Provide the [x, y] coordinate of the cell's center where the given text is located.  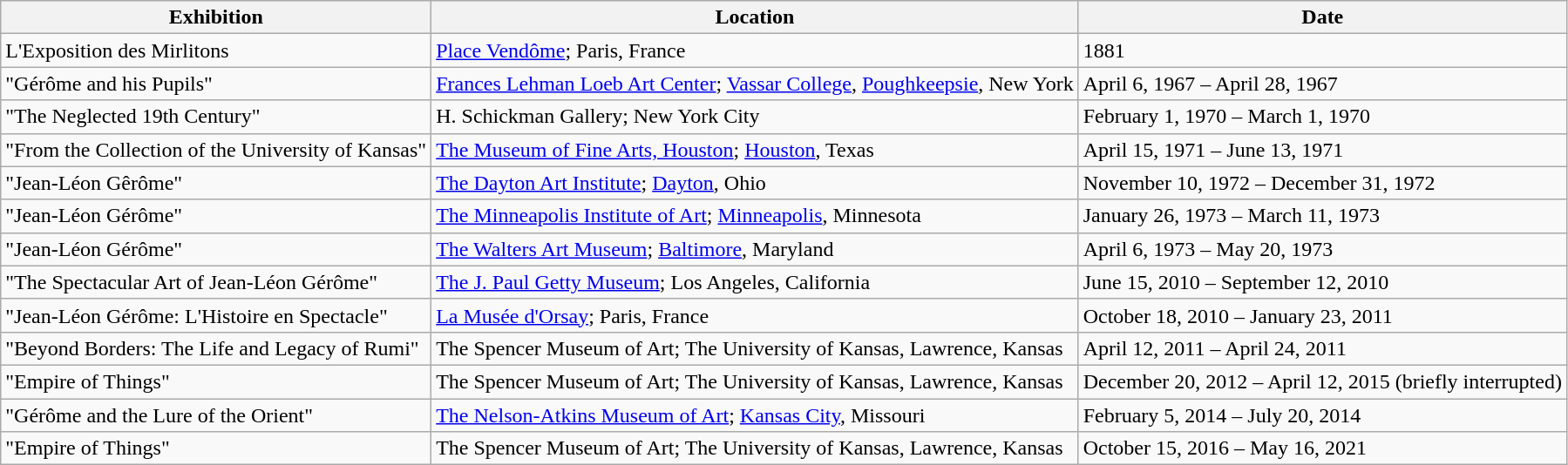
L'Exposition des Mirlitons [216, 51]
Place Vendôme; Paris, France [755, 51]
"The Neglected 19th Century" [216, 117]
February 1, 1970 – March 1, 1970 [1322, 117]
November 10, 1972 – December 31, 1972 [1322, 183]
The Walters Art Museum; Baltimore, Maryland [755, 249]
April 6, 1967 – April 28, 1967 [1322, 84]
"From the Collection of the University of Kansas" [216, 150]
"Beyond Borders: The Life and Legacy of Rumi" [216, 348]
The Museum of Fine Arts, Houston; Houston, Texas [755, 150]
February 5, 2014 – July 20, 2014 [1322, 415]
"Jean-Léon Gérôme: L'Histoire en Spectacle" [216, 315]
April 12, 2011 – April 24, 2011 [1322, 348]
The Nelson-Atkins Museum of Art; Kansas City, Missouri [755, 415]
April 15, 1971 – June 13, 1971 [1322, 150]
The Dayton Art Institute; Dayton, Ohio [755, 183]
December 20, 2012 – April 12, 2015 (briefly interrupted) [1322, 381]
The Minneapolis Institute of Art; Minneapolis, Minnesota [755, 216]
"Jean-Léon Gêrôme" [216, 183]
1881 [1322, 51]
Exhibition [216, 17]
Location [755, 17]
January 26, 1973 – March 11, 1973 [1322, 216]
"Gérôme and his Pupils" [216, 84]
H. Schickman Gallery; New York City [755, 117]
October 18, 2010 – January 23, 2011 [1322, 315]
October 15, 2016 – May 16, 2021 [1322, 448]
Frances Lehman Loeb Art Center; Vassar College, Poughkeepsie, New York [755, 84]
The J. Paul Getty Museum; Los Angeles, California [755, 282]
"Gérôme and the Lure of the Orient" [216, 415]
Date [1322, 17]
April 6, 1973 – May 20, 1973 [1322, 249]
June 15, 2010 – September 12, 2010 [1322, 282]
"The Spectacular Art of Jean-Léon Gérôme" [216, 282]
La Musée d'Orsay; Paris, France [755, 315]
